Pinpoint the cell where the given text exists, returning its (x, y) midpoint coordinate. 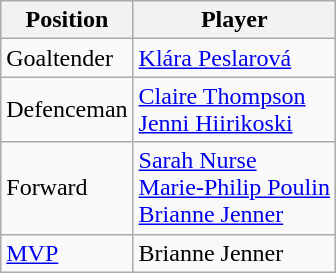
Goaltender (67, 58)
Defenceman (67, 110)
Brianne Jenner (234, 253)
Position (67, 20)
Player (234, 20)
Klára Peslarová (234, 58)
Sarah Nurse Marie-Philip Poulin Brianne Jenner (234, 188)
MVP (67, 253)
Forward (67, 188)
Claire Thompson Jenni Hiirikoski (234, 110)
